Scan for the cell matching the given text and deliver its (X, Y) coordinate at center. 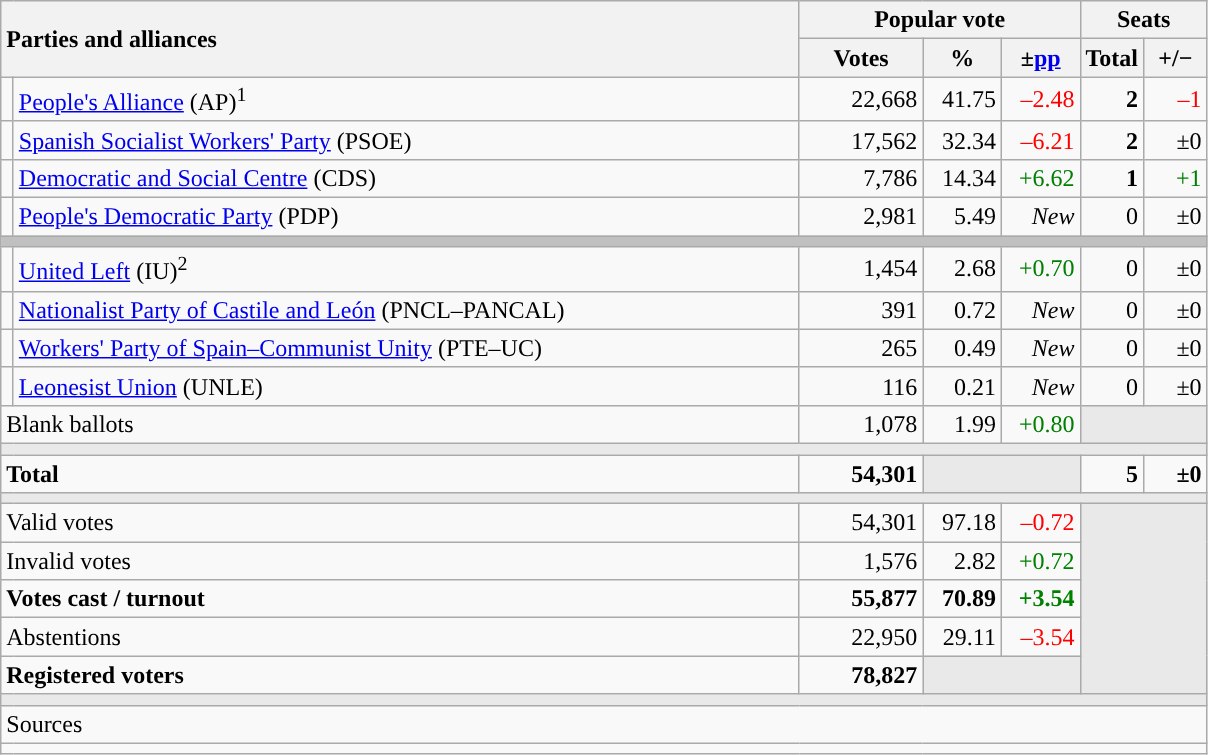
Sources (604, 724)
+3.54 (1040, 599)
Democratic and Social Centre (CDS) (406, 178)
265 (861, 348)
17,562 (861, 140)
Invalid votes (400, 561)
116 (861, 386)
2.82 (962, 561)
7,786 (861, 178)
% (962, 58)
1 (1112, 178)
Seats (1144, 20)
+0.72 (1040, 561)
+0.70 (1040, 270)
Registered voters (400, 675)
1,078 (861, 424)
0.72 (962, 310)
1,454 (861, 270)
2.68 (962, 270)
–3.54 (1040, 637)
55,877 (861, 599)
+6.62 (1040, 178)
Votes cast / turnout (400, 599)
–0.72 (1040, 523)
14.34 (962, 178)
+1 (1176, 178)
Nationalist Party of Castile and León (PNCL–PANCAL) (406, 310)
Workers' Party of Spain–Communist Unity (PTE–UC) (406, 348)
–6.21 (1040, 140)
Popular vote (940, 20)
2,981 (861, 217)
People's Democratic Party (PDP) (406, 217)
5.49 (962, 217)
+0.80 (1040, 424)
±pp (1040, 58)
1.99 (962, 424)
Parties and alliances (400, 39)
70.89 (962, 599)
22,668 (861, 100)
Valid votes (400, 523)
United Left (IU)2 (406, 270)
0.49 (962, 348)
22,950 (861, 637)
Blank ballots (400, 424)
32.34 (962, 140)
+/− (1176, 58)
41.75 (962, 100)
1,576 (861, 561)
Leonesist Union (UNLE) (406, 386)
29.11 (962, 637)
Spanish Socialist Workers' Party (PSOE) (406, 140)
–2.48 (1040, 100)
78,827 (861, 675)
0.21 (962, 386)
Votes (861, 58)
People's Alliance (AP)1 (406, 100)
Abstentions (400, 637)
5 (1112, 474)
97.18 (962, 523)
391 (861, 310)
–1 (1176, 100)
